Output the (X, Y) coordinate of the center of the cell containing the given text.  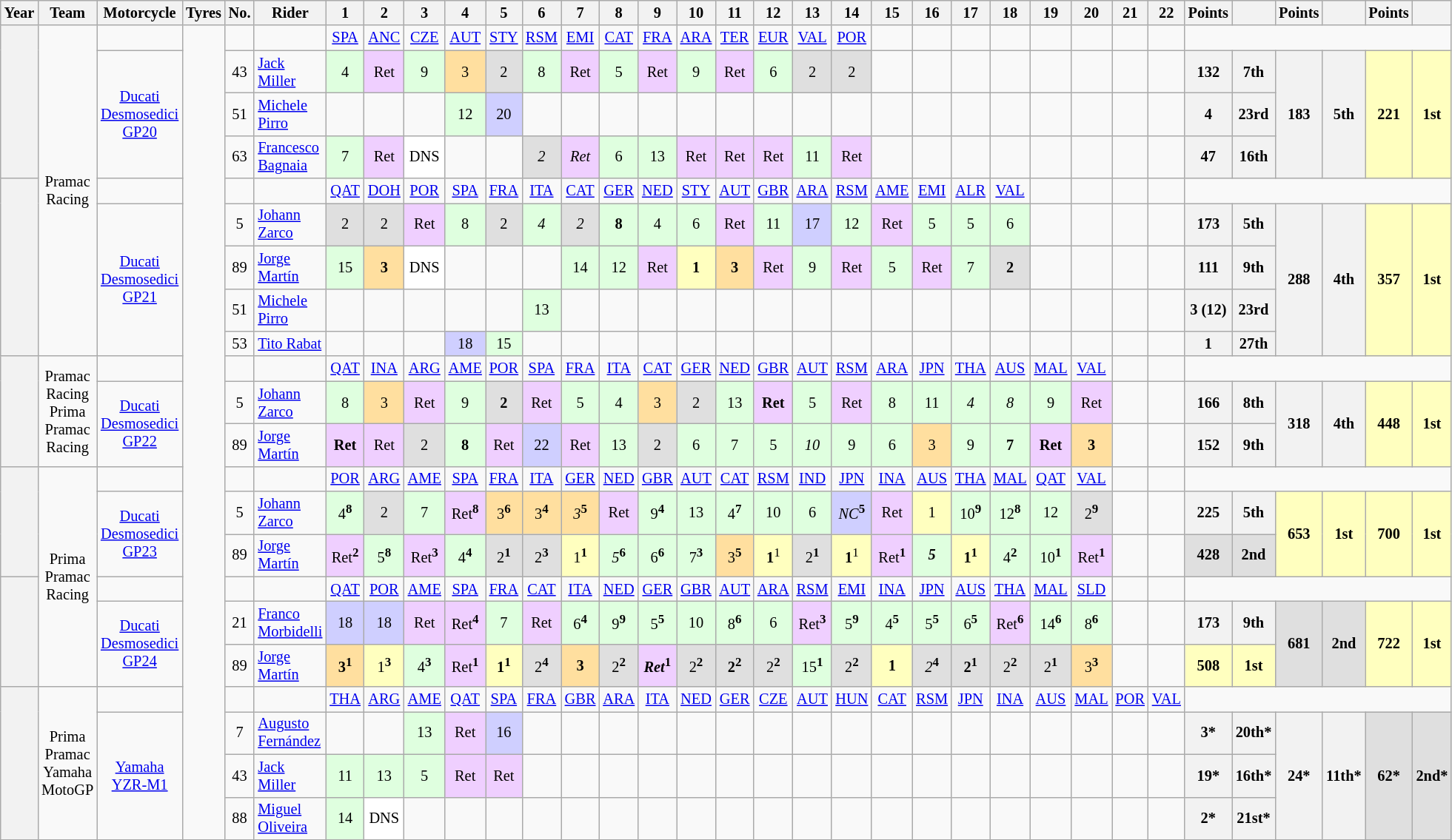
TER (735, 38)
3* (1208, 733)
448 (1389, 423)
Motorcycle (139, 13)
56 (619, 555)
63 (240, 157)
101 (1051, 555)
33 (1091, 665)
681 (1299, 644)
24* (1299, 776)
151 (813, 665)
31 (345, 665)
DOH (384, 191)
65 (971, 622)
21st* (1254, 819)
ANC (384, 38)
8th (1254, 403)
SLD (1091, 589)
2* (1208, 819)
183 (1299, 114)
59 (852, 622)
Ducati Desmosedici GP22 (139, 423)
19* (1208, 776)
Pramac RacingPrima Pramac Racing (67, 411)
166 (1208, 403)
36 (503, 513)
Miguel Oliveira (290, 819)
73 (696, 555)
ALR (971, 191)
58 (384, 555)
Ret8 (465, 513)
16th* (1254, 776)
20th* (1254, 733)
66 (658, 555)
19 (1051, 13)
27th (1254, 343)
Prima Pramac Yamaha MotoGP (67, 764)
Prima Pramac Racing (67, 577)
Tyres (204, 13)
Pramac Racing (67, 191)
508 (1208, 665)
45 (891, 622)
Yamaha YZR-M1 (139, 776)
Francesco Bagnaia (290, 157)
722 (1389, 644)
HUN (852, 699)
16th (1254, 157)
Ret6 (1010, 622)
428 (1208, 555)
152 (1208, 445)
NC5 (852, 513)
88 (240, 819)
11th* (1343, 776)
No. (240, 13)
146 (1051, 622)
Ducati Desmosedici GP23 (139, 534)
653 (1299, 534)
Ducati Desmosedici GP20 (139, 114)
53 (240, 343)
700 (1389, 534)
Augusto Fernández (290, 733)
IND (813, 479)
48 (345, 513)
Team (67, 13)
62* (1389, 776)
94 (658, 513)
132 (1208, 72)
225 (1208, 513)
64 (581, 622)
318 (1299, 423)
2nd* (1432, 776)
34 (542, 513)
EUR (773, 38)
288 (1299, 280)
Ret4 (465, 622)
42 (1010, 555)
128 (1010, 513)
Rider (290, 13)
44 (465, 555)
7th (1254, 72)
3 (12) (1208, 310)
Ret2 (345, 555)
109 (971, 513)
23 (542, 555)
Ducati Desmosedici GP21 (139, 280)
Tito Rabat (290, 343)
29 (1091, 513)
Year (19, 13)
111 (1208, 267)
99 (619, 622)
Ducati Desmosedici GP24 (139, 644)
221 (1389, 114)
Franco Morbidelli (290, 622)
357 (1389, 280)
